Scan for the cell matching the given text and deliver its [X, Y] coordinate at center. 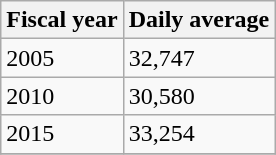
2015 [62, 134]
30,580 [199, 96]
Daily average [199, 20]
2005 [62, 58]
2010 [62, 96]
32,747 [199, 58]
Fiscal year [62, 20]
33,254 [199, 134]
